Capture the cell that displays the provided text and extract its (x, y) central coordinate. 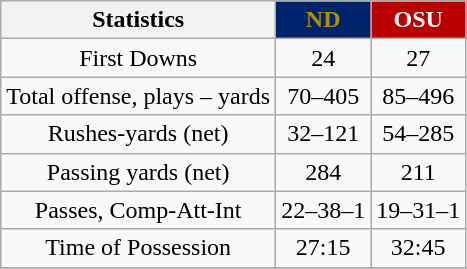
70–405 (324, 96)
Time of Possession (138, 248)
First Downs (138, 58)
Total offense, plays – yards (138, 96)
19–31–1 (418, 210)
32:45 (418, 248)
284 (324, 172)
54–285 (418, 134)
Statistics (138, 20)
24 (324, 58)
211 (418, 172)
85–496 (418, 96)
22–38–1 (324, 210)
27 (418, 58)
Rushes-yards (net) (138, 134)
Passes, Comp-Att-Int (138, 210)
OSU (418, 20)
ND (324, 20)
27:15 (324, 248)
32–121 (324, 134)
Passing yards (net) (138, 172)
